Pinpoint the cell where the given text exists, returning its [x, y] midpoint coordinate. 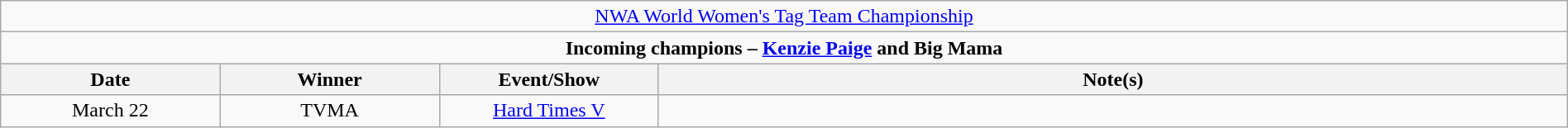
March 22 [111, 111]
Date [111, 79]
TVMA [329, 111]
Hard Times V [549, 111]
Winner [329, 79]
Event/Show [549, 79]
Incoming champions – Kenzie Paige and Big Mama [784, 48]
NWA World Women's Tag Team Championship [784, 17]
Note(s) [1113, 79]
